Return (X, Y) of the center of cell containing provided text 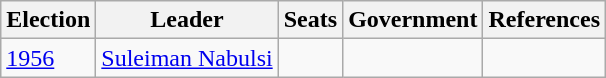
Election (48, 20)
Suleiman Nabulsi (187, 58)
Government (413, 20)
References (544, 20)
1956 (48, 58)
Leader (187, 20)
Seats (310, 20)
